Output the (X, Y) coordinate of the center of the cell containing the given text.  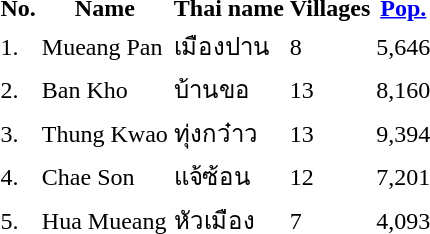
เมืองปาน (228, 46)
Mueang Pan (104, 46)
Thung Kwao (104, 133)
8 (330, 46)
บ้านขอ (228, 90)
12 (330, 176)
แจ้ซ้อน (228, 176)
ทุ่งกว๋าว (228, 133)
Ban Kho (104, 90)
Chae Son (104, 176)
